Return (X, Y) of the center of cell containing provided text 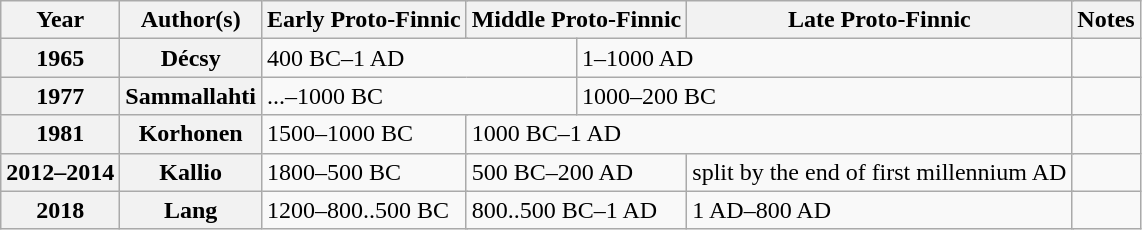
Décsy (191, 58)
Author(s) (191, 20)
1 AD–800 AD (880, 210)
Year (60, 20)
1981 (60, 134)
Korhonen (191, 134)
500 BC–200 AD (576, 172)
1000 BC–1 AD (769, 134)
1965 (60, 58)
Middle Proto-Finnic (576, 20)
2018 (60, 210)
1500–1000 BC (364, 134)
1–1000 AD (824, 58)
Early Proto-Finnic (364, 20)
1000–200 BC (824, 96)
Late Proto-Finnic (880, 20)
Kallio (191, 172)
...–1000 BC (420, 96)
800..500 BC–1 AD (576, 210)
split by the end of first millennium AD (880, 172)
1977 (60, 96)
1200–800..500 BC (364, 210)
Sammallahti (191, 96)
400 BC–1 AD (420, 58)
Notes (1106, 20)
2012–2014 (60, 172)
1800–500 BC (364, 172)
Lang (191, 210)
